Return the [x, y] coordinate for the center point of the cell that contains the specified text.  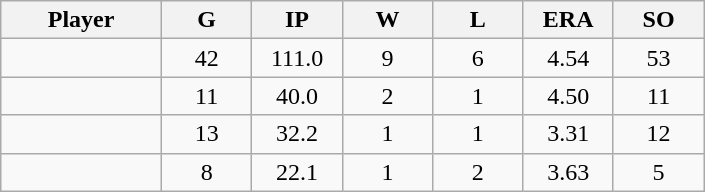
22.1 [297, 172]
W [387, 20]
13 [206, 134]
6 [478, 58]
53 [658, 58]
L [478, 20]
3.63 [568, 172]
ERA [568, 20]
9 [387, 58]
5 [658, 172]
G [206, 20]
40.0 [297, 96]
12 [658, 134]
3.31 [568, 134]
4.50 [568, 96]
42 [206, 58]
111.0 [297, 58]
32.2 [297, 134]
Player [82, 20]
4.54 [568, 58]
IP [297, 20]
8 [206, 172]
SO [658, 20]
